Provide the (x, y) coordinate of the cell's center where the given text is located.  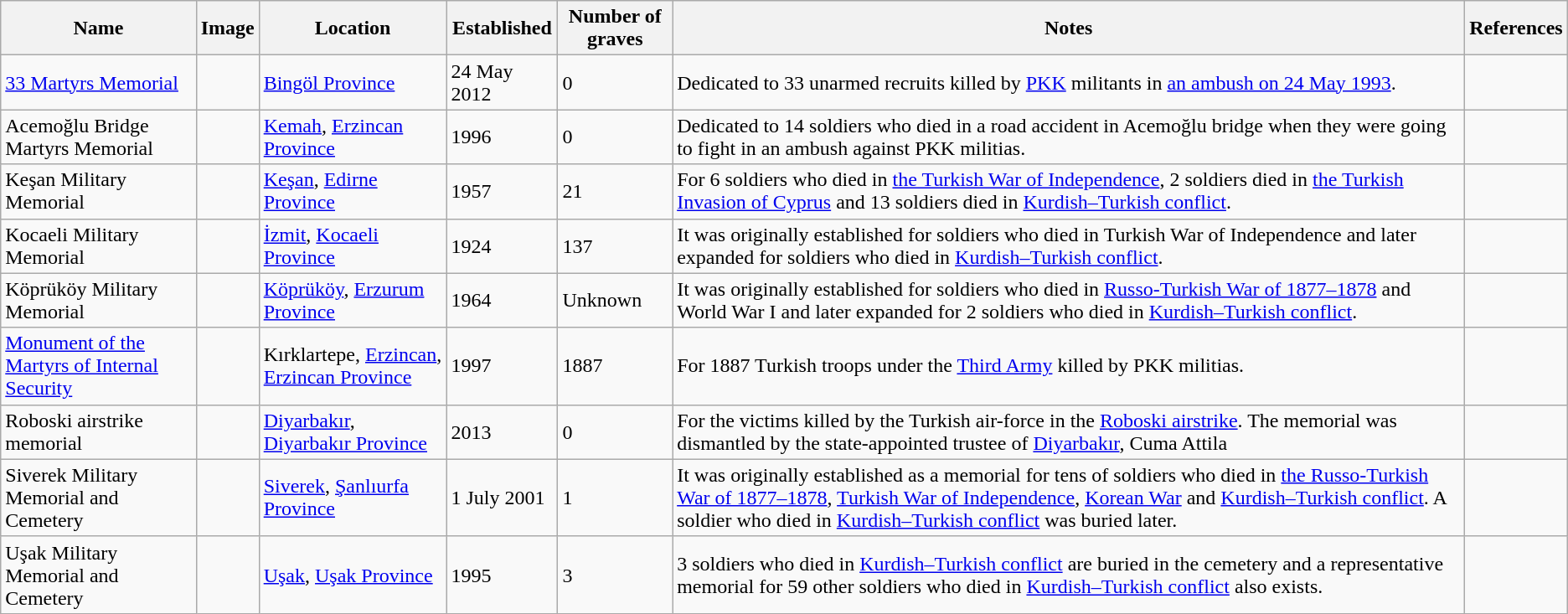
Köprüköy Military Memorial (99, 300)
1924 (503, 246)
1996 (503, 137)
1964 (503, 300)
Established (503, 28)
Keşan Military Memorial (99, 191)
Dedicated to 33 unarmed recruits killed by PKK militants in an ambush on 24 May 1993. (1069, 82)
Monument of the Martyrs of Internal Security (99, 366)
Acemoğlu Bridge Martyrs Memorial (99, 137)
Name (99, 28)
Uşak Military Memorial and Cemetery (99, 575)
137 (615, 246)
33 Martyrs Memorial (99, 82)
1 (615, 498)
Number of graves (615, 28)
1997 (503, 366)
Uşak, Uşak Province (353, 575)
For 1887 Turkish troops under the Third Army killed by PKK militias. (1069, 366)
Kırklartepe, Erzincan, Erzincan Province (353, 366)
Kocaeli Military Memorial (99, 246)
İzmit, Kocaeli Province (353, 246)
Keşan, Edirne Province (353, 191)
Köprüköy, Erzurum Province (353, 300)
Kemah, Erzincan Province (353, 137)
21 (615, 191)
1995 (503, 575)
1957 (503, 191)
Bingöl Province (353, 82)
Location (353, 28)
Diyarbakır, Diyarbakır Province (353, 432)
1 July 2001 (503, 498)
References (1516, 28)
2013 (503, 432)
Siverek, Şanlıurfa Province (353, 498)
Siverek Military Memorial and Cemetery (99, 498)
Notes (1069, 28)
3 (615, 575)
1887 (615, 366)
Unknown (615, 300)
Image (228, 28)
Dedicated to 14 soldiers who died in a road accident in Acemoğlu bridge when they were going to fight in an ambush against PKK militias. (1069, 137)
24 May 2012 (503, 82)
Roboski airstrike memorial (99, 432)
